Pinpoint the cell where the given text exists, returning its (X, Y) midpoint coordinate. 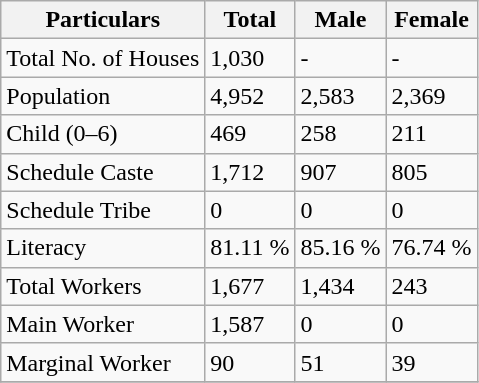
Particulars (103, 20)
Female (432, 20)
Literacy (103, 248)
4,952 (250, 96)
51 (340, 362)
1,677 (250, 286)
1,712 (250, 172)
90 (250, 362)
2,369 (432, 96)
Marginal Worker (103, 362)
Main Worker (103, 324)
805 (432, 172)
469 (250, 134)
Total No. of Houses (103, 58)
Male (340, 20)
Child (0–6) (103, 134)
Total Workers (103, 286)
907 (340, 172)
243 (432, 286)
1,030 (250, 58)
211 (432, 134)
Population (103, 96)
1,587 (250, 324)
Total (250, 20)
2,583 (340, 96)
81.11 % (250, 248)
76.74 % (432, 248)
Schedule Tribe (103, 210)
1,434 (340, 286)
258 (340, 134)
Schedule Caste (103, 172)
85.16 % (340, 248)
39 (432, 362)
